Locate the cell with the specified text and output its [X, Y] center coordinate. 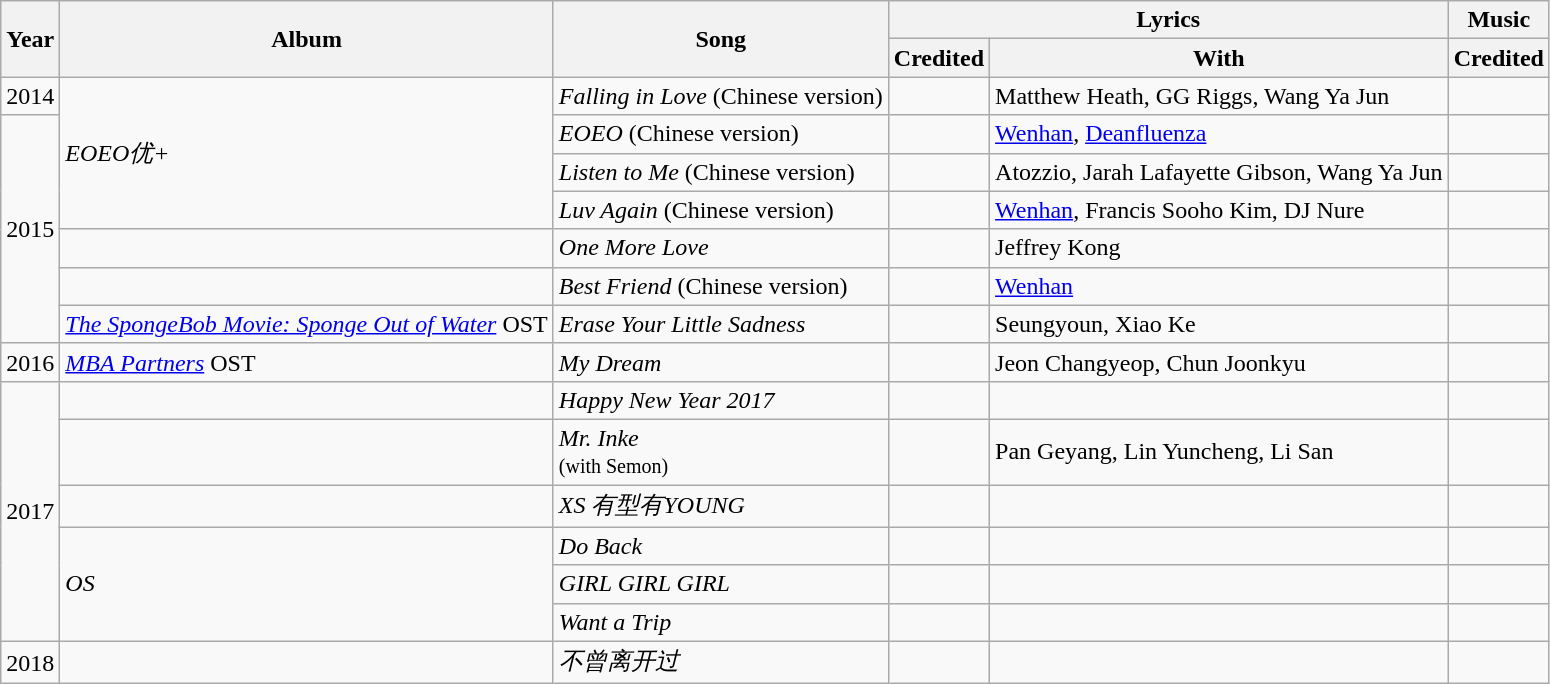
2018 [30, 662]
Matthew Heath, GG Riggs, Wang Ya Jun [1220, 96]
Atozzio, Jarah Lafayette Gibson, Wang Ya Jun [1220, 172]
Song [720, 39]
Jeffrey Kong [1220, 248]
With [1220, 58]
XS 有型有YOUNG [720, 506]
Year [30, 39]
Wenhan, Deanfluenza [1220, 134]
Wenhan, Francis Sooho Kim, DJ Nure [1220, 210]
2016 [30, 362]
Pan Geyang, Lin Yuncheng, Li San [1220, 452]
2014 [30, 96]
Best Friend (Chinese version) [720, 286]
2015 [30, 229]
Mr. Inke(with Semon) [720, 452]
Happy New Year 2017 [720, 400]
MBA Partners OST [306, 362]
Luv Again (Chinese version) [720, 210]
One More Love [720, 248]
Album [306, 39]
Listen to Me (Chinese version) [720, 172]
EOEO优+ [306, 153]
EOEO (Chinese version) [720, 134]
Seungyoun, Xiao Ke [1220, 324]
Erase Your Little Sadness [720, 324]
The SpongeBob Movie: Sponge Out of Water OST [306, 324]
My Dream [720, 362]
Do Back [720, 546]
不曾离开过 [720, 662]
Wenhan [1220, 286]
Jeon Changyeop, Chun Joonkyu [1220, 362]
Lyrics [1168, 20]
Music [1498, 20]
Want a Trip [720, 622]
2017 [30, 511]
Falling in Love (Chinese version) [720, 96]
OS [306, 584]
GIRL GIRL GIRL [720, 584]
